Return the [x, y] coordinate for the center point of the cell that contains the specified text.  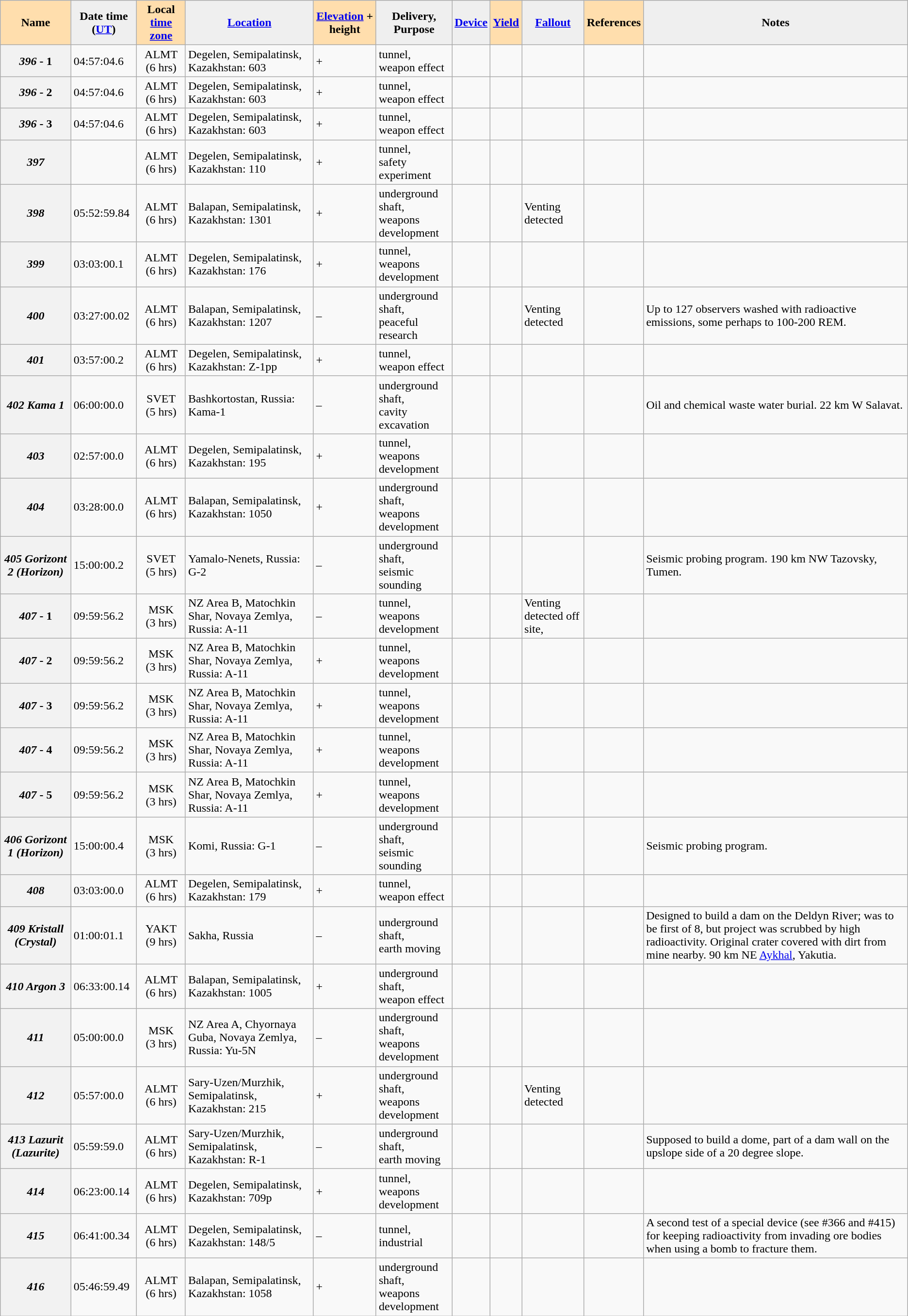
06:41:00.34 [104, 1236]
02:57:00.0 [104, 456]
409 Kristall (Crystal) [36, 935]
405 Gorizont 2 (Horizon) [36, 565]
Degelen, Semipalatinsk, Kazakhstan: 179 [249, 890]
underground shaft,weapon effect [414, 986]
Oil and chemical waste water burial. 22 km W Salavat. [776, 404]
06:00:00.0 [104, 404]
407 - 3 [36, 706]
03:27:00.02 [104, 315]
Seismic probing program. [776, 846]
Sary-Uzen/Murzhik, Semipalatinsk, Kazakhstan: 215 [249, 1095]
Komi, Russia: G-1 [249, 846]
Device [471, 23]
03:57:00.2 [104, 360]
15:00:00.2 [104, 565]
03:28:00.0 [104, 507]
404 [36, 507]
408 [36, 890]
403 [36, 456]
tunnel,industrial [414, 1236]
Venting detected off site, [553, 616]
Up to 127 observers washed with radioactive emissions, some perhaps to 100-200 REM. [776, 315]
Fallout [553, 23]
413 Lazurit (Lazurite) [36, 1146]
Location [249, 23]
Name [36, 23]
05:57:00.0 [104, 1095]
410 Argon 3 [36, 986]
Date time (UT) [104, 23]
05:46:59.49 [104, 1287]
396 - 3 [36, 124]
400 [36, 315]
Degelen, Semipalatinsk, Kazakhstan: 110 [249, 162]
Delivery, Purpose [414, 23]
YAKT (9 hrs) [161, 935]
05:52:59.84 [104, 213]
Balapan, Semipalatinsk, Kazakhstan: 1207 [249, 315]
Supposed to build a dome, part of a dam wall on the upslope side of a 20 degree slope. [776, 1146]
402 Kama 1 [36, 404]
underground shaft,peaceful research [414, 315]
tunnel,safety experiment [414, 162]
414 [36, 1191]
397 [36, 162]
A second test of a special device (see #366 and #415) for keeping radioactivity from invading ore bodies when using a bomb to fracture them. [776, 1236]
Degelen, Semipalatinsk, Kazakhstan: 148/5 [249, 1236]
Balapan, Semipalatinsk, Kazakhstan: 1058 [249, 1287]
Local time zone [161, 23]
01:00:01.1 [104, 935]
401 [36, 360]
Yamalo-Nenets, Russia: G-2 [249, 565]
Seismic probing program. 190 km NW Tazovsky, Tumen. [776, 565]
411 [36, 1038]
15:00:00.4 [104, 846]
underground shaft,cavity excavation [414, 404]
Degelen, Semipalatinsk, Kazakhstan: Z-1pp [249, 360]
Sary-Uzen/Murzhik, Semipalatinsk, Kazakhstan: R-1 [249, 1146]
399 [36, 264]
407 - 4 [36, 750]
412 [36, 1095]
03:03:00.1 [104, 264]
Balapan, Semipalatinsk, Kazakhstan: 1005 [249, 986]
NZ Area A, Chyornaya Guba, Novaya Zemlya, Russia: Yu-5N [249, 1038]
416 [36, 1287]
Elevation + height [345, 23]
05:00:00.0 [104, 1038]
396 - 1 [36, 61]
398 [36, 213]
Balapan, Semipalatinsk, Kazakhstan: 1301 [249, 213]
396 - 2 [36, 92]
Notes [776, 23]
415 [36, 1236]
406 Gorizont 1 (Horizon) [36, 846]
05:59:59.0 [104, 1146]
407 - 1 [36, 616]
06:23:00.14 [104, 1191]
Degelen, Semipalatinsk, Kazakhstan: 709p [249, 1191]
407 - 5 [36, 795]
Bashkortostan, Russia: Kama-1 [249, 404]
Degelen, Semipalatinsk, Kazakhstan: 195 [249, 456]
Degelen, Semipalatinsk, Kazakhstan: 176 [249, 264]
References [614, 23]
Sakha, Russia [249, 935]
407 - 2 [36, 661]
03:03:00.0 [104, 890]
06:33:00.14 [104, 986]
Yield [506, 23]
Balapan, Semipalatinsk, Kazakhstan: 1050 [249, 507]
